Identify which cell holds the provided text, then report its [x, y] central coordinate. 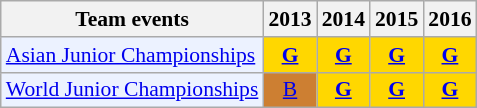
Team events [132, 19]
2013 [290, 19]
World Junior Championships [132, 90]
Asian Junior Championships [132, 55]
2016 [450, 19]
2015 [396, 19]
B [290, 90]
2014 [344, 19]
